Identify which cell holds the provided text, then report its [x, y] central coordinate. 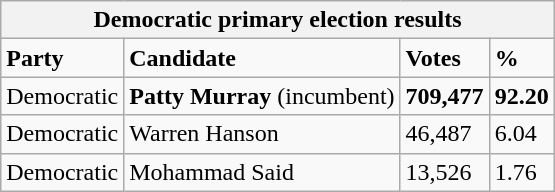
% [522, 58]
46,487 [444, 134]
Warren Hanson [262, 134]
92.20 [522, 96]
709,477 [444, 96]
Party [62, 58]
Democratic primary election results [278, 20]
Votes [444, 58]
13,526 [444, 172]
6.04 [522, 134]
Candidate [262, 58]
Mohammad Said [262, 172]
Patty Murray (incumbent) [262, 96]
1.76 [522, 172]
